Scan for the cell matching the given text and deliver its (X, Y) coordinate at center. 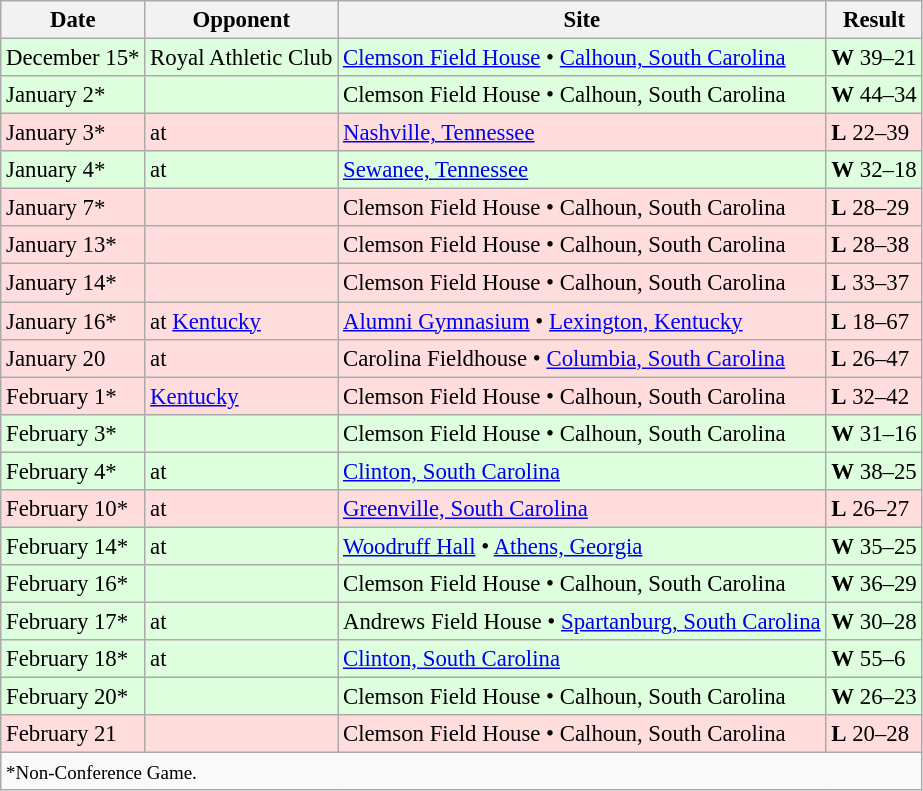
Site (582, 20)
L 33–37 (874, 283)
at Kentucky (242, 321)
W 44–34 (874, 95)
Result (874, 20)
February 18* (73, 659)
Date (73, 20)
Kentucky (242, 396)
W 39–21 (874, 58)
Alumni Gymnasium • Lexington, Kentucky (582, 321)
L 26–47 (874, 358)
February 21 (73, 734)
January 13* (73, 245)
February 16* (73, 584)
L 22–39 (874, 133)
*Non-Conference Game. (462, 772)
W 30–28 (874, 621)
L 28–38 (874, 245)
L 26–27 (874, 509)
W 38–25 (874, 471)
W 32–18 (874, 170)
Andrews Field House • Spartanburg, South Carolina (582, 621)
February 17* (73, 621)
W 36–29 (874, 584)
February 1* (73, 396)
W 26–23 (874, 697)
December 15* (73, 58)
January 3* (73, 133)
Woodruff Hall • Athens, Georgia (582, 546)
W 35–25 (874, 546)
January 14* (73, 283)
January 16* (73, 321)
W 31–16 (874, 433)
February 10* (73, 509)
L 28–29 (874, 208)
February 20* (73, 697)
January 4* (73, 170)
Nashville, Tennessee (582, 133)
January 20 (73, 358)
L 32–42 (874, 396)
Greenville, South Carolina (582, 509)
Sewanee, Tennessee (582, 170)
Royal Athletic Club (242, 58)
L 20–28 (874, 734)
L 18–67 (874, 321)
W 55–6 (874, 659)
Carolina Fieldhouse • Columbia, South Carolina (582, 358)
February 4* (73, 471)
February 14* (73, 546)
Opponent (242, 20)
January 2* (73, 95)
February 3* (73, 433)
January 7* (73, 208)
